Return the [X, Y] coordinate for the center point of the cell that contains the specified text.  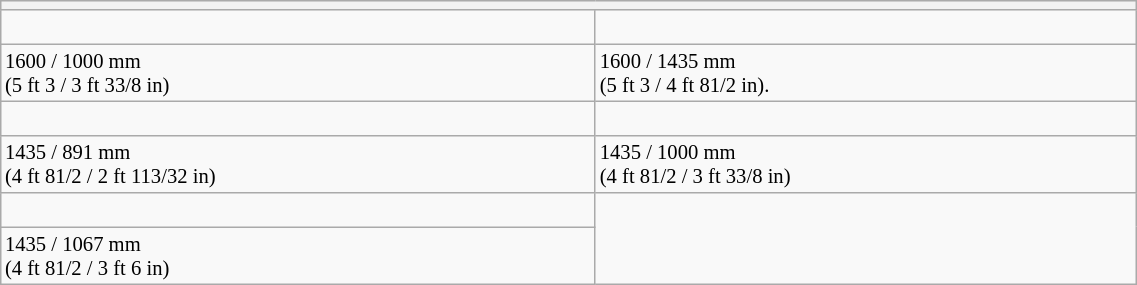
1600 / 1000 mm(5 ft 3 / 3 ft 33/8 in) [298, 73]
1435 / 891 mm(4 ft 81/2 / 2 ft 113/32 in) [298, 164]
1435 / 1000 mm(4 ft 81/2 / 3 ft 33/8 in) [866, 164]
1435 / 1067 mm(4 ft 81/2 / 3 ft 6 in) [298, 256]
1600 / 1435 mm (5 ft 3 / 4 ft 81/2 in). [866, 73]
